Find where the given text appears and provide that cell's center as [x, y] coordinate. 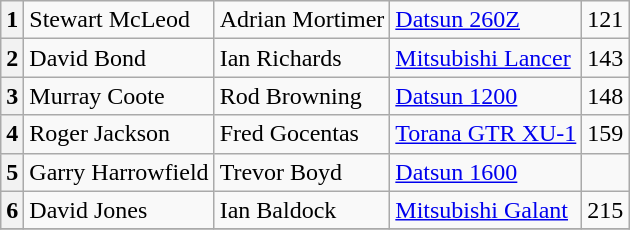
Mitsubishi Galant [486, 210]
215 [606, 210]
David Jones [119, 210]
121 [606, 20]
3 [12, 96]
5 [12, 172]
Rod Browning [302, 96]
Datsun 260Z [486, 20]
159 [606, 134]
Stewart McLeod [119, 20]
Mitsubishi Lancer [486, 58]
1 [12, 20]
2 [12, 58]
Adrian Mortimer [302, 20]
148 [606, 96]
Ian Baldock [302, 210]
Fred Gocentas [302, 134]
David Bond [119, 58]
Ian Richards [302, 58]
Datsun 1600 [486, 172]
143 [606, 58]
Datsun 1200 [486, 96]
Garry Harrowfield [119, 172]
4 [12, 134]
Trevor Boyd [302, 172]
Torana GTR XU-1 [486, 134]
Roger Jackson [119, 134]
Murray Coote [119, 96]
6 [12, 210]
